For the text-containing cell, return its midpoint in (x, y) coordinate format. 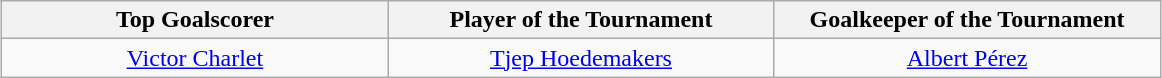
Tjep Hoedemakers (581, 58)
Goalkeeper of the Tournament (967, 20)
Albert Pérez (967, 58)
Victor Charlet (195, 58)
Player of the Tournament (581, 20)
Top Goalscorer (195, 20)
